Return the (X, Y) coordinate for the center point of the cell that contains the specified text.  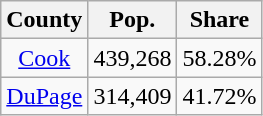
41.72% (220, 96)
Cook (44, 58)
County (44, 20)
DuPage (44, 96)
58.28% (220, 58)
439,268 (132, 58)
314,409 (132, 96)
Share (220, 20)
Pop. (132, 20)
